Output the (X, Y) coordinate of the center of the cell containing the given text.  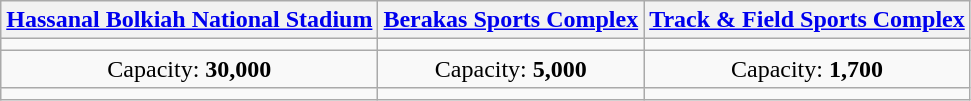
Track & Field Sports Complex (808, 20)
Capacity: 5,000 (511, 69)
Capacity: 1,700 (808, 69)
Hassanal Bolkiah National Stadium (190, 20)
Capacity: 30,000 (190, 69)
Berakas Sports Complex (511, 20)
